Pinpoint the cell where the given text exists, returning its (X, Y) midpoint coordinate. 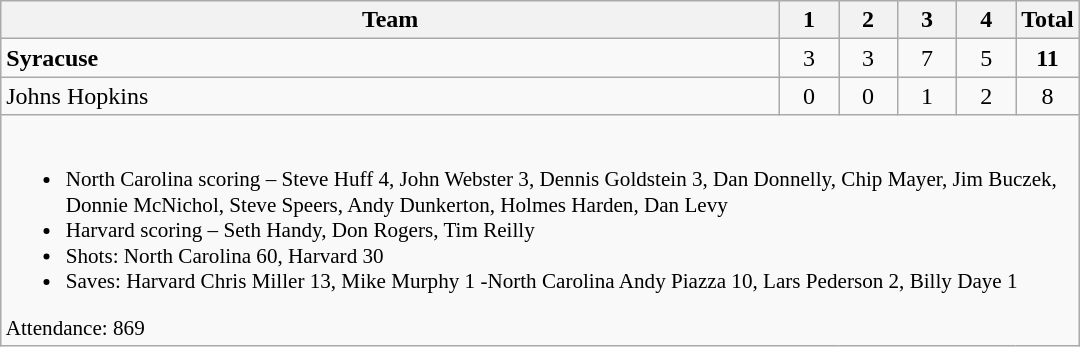
8 (1048, 96)
4 (986, 20)
Syracuse (390, 58)
Johns Hopkins (390, 96)
Total (1048, 20)
11 (1048, 58)
Team (390, 20)
7 (928, 58)
5 (986, 58)
